Locate the cell with the specified text and output its [x, y] center coordinate. 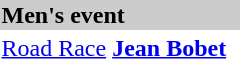
Men's event [120, 15]
